Locate the cell with the specified text and output its [x, y] center coordinate. 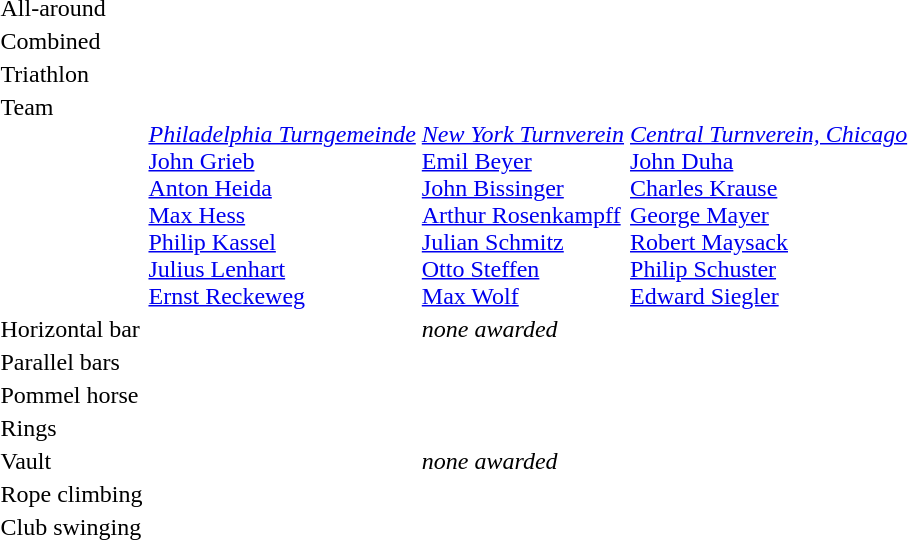
Philadelphia TurngemeindeJohn GriebAnton HeidaMax HessPhilip KasselJulius LenhartErnst Reckeweg [282, 202]
New York TurnvereinEmil BeyerJohn BissingerArthur RosenkampffJulian SchmitzOtto SteffenMax Wolf [522, 202]
